Return [x, y] of the center of cell containing provided text 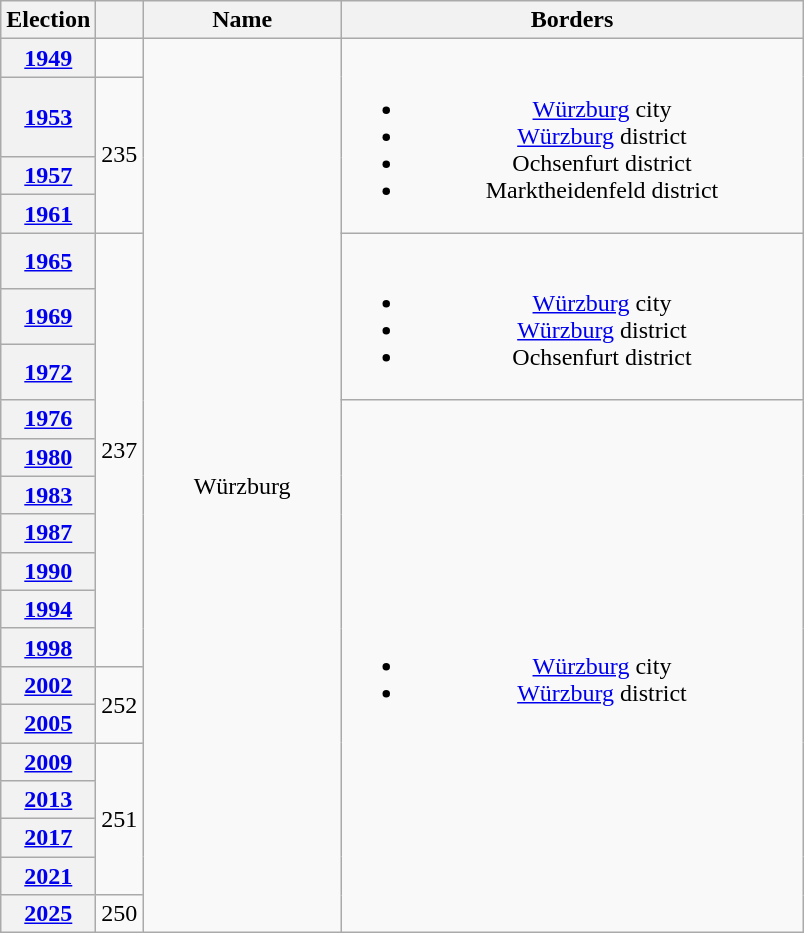
1994 [48, 609]
1961 [48, 214]
Würzburg cityWürzburg districtOchsenfurt districtMarktheidenfeld district [572, 136]
1957 [48, 176]
2025 [48, 914]
1972 [48, 372]
250 [120, 914]
2009 [48, 761]
1987 [48, 533]
2013 [48, 800]
1976 [48, 419]
Borders [572, 20]
1953 [48, 117]
2021 [48, 876]
252 [120, 704]
Würzburg [242, 486]
1949 [48, 58]
2005 [48, 723]
1969 [48, 317]
251 [120, 818]
1980 [48, 457]
1983 [48, 495]
235 [120, 155]
237 [120, 450]
Name [242, 20]
1965 [48, 261]
Würzburg cityWürzburg districtOchsenfurt district [572, 316]
2002 [48, 685]
Würzburg cityWürzburg district [572, 666]
2017 [48, 838]
Election [48, 20]
1998 [48, 647]
1990 [48, 571]
